From the cell containing the given text, extract its center point as (X, Y) coordinate. 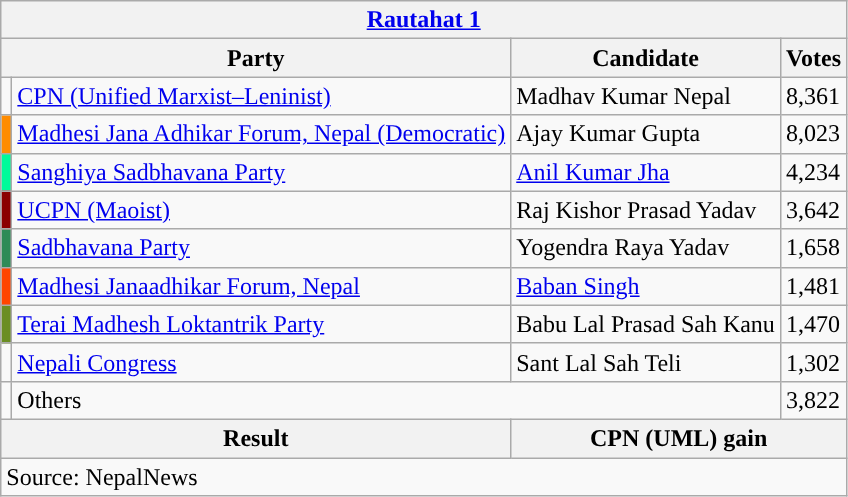
Votes (813, 58)
1,470 (813, 324)
Ajay Kumar Gupta (646, 134)
Others (396, 400)
Candidate (646, 58)
1,658 (813, 248)
Party (256, 58)
Nepali Congress (262, 362)
Yogendra Raya Yadav (646, 248)
3,822 (813, 400)
Sadbhavana Party (262, 248)
Madhav Kumar Nepal (646, 96)
Terai Madhesh Loktantrik Party (262, 324)
Anil Kumar Jha (646, 172)
Sant Lal Sah Teli (646, 362)
Madhesi Janaadhikar Forum, Nepal (262, 286)
Sanghiya Sadbhavana Party (262, 172)
Babu Lal Prasad Sah Kanu (646, 324)
4,234 (813, 172)
Baban Singh (646, 286)
Raj Kishor Prasad Yadav (646, 210)
1,302 (813, 362)
8,361 (813, 96)
CPN (UML) gain (679, 438)
Result (256, 438)
CPN (Unified Marxist–Leninist) (262, 96)
8,023 (813, 134)
UCPN (Maoist) (262, 210)
3,642 (813, 210)
Rautahat 1 (424, 20)
Madhesi Jana Adhikar Forum, Nepal (Democratic) (262, 134)
Source: NepalNews (424, 477)
1,481 (813, 286)
